Extract the (x, y) coordinate from the center of the cell holding the provided text.  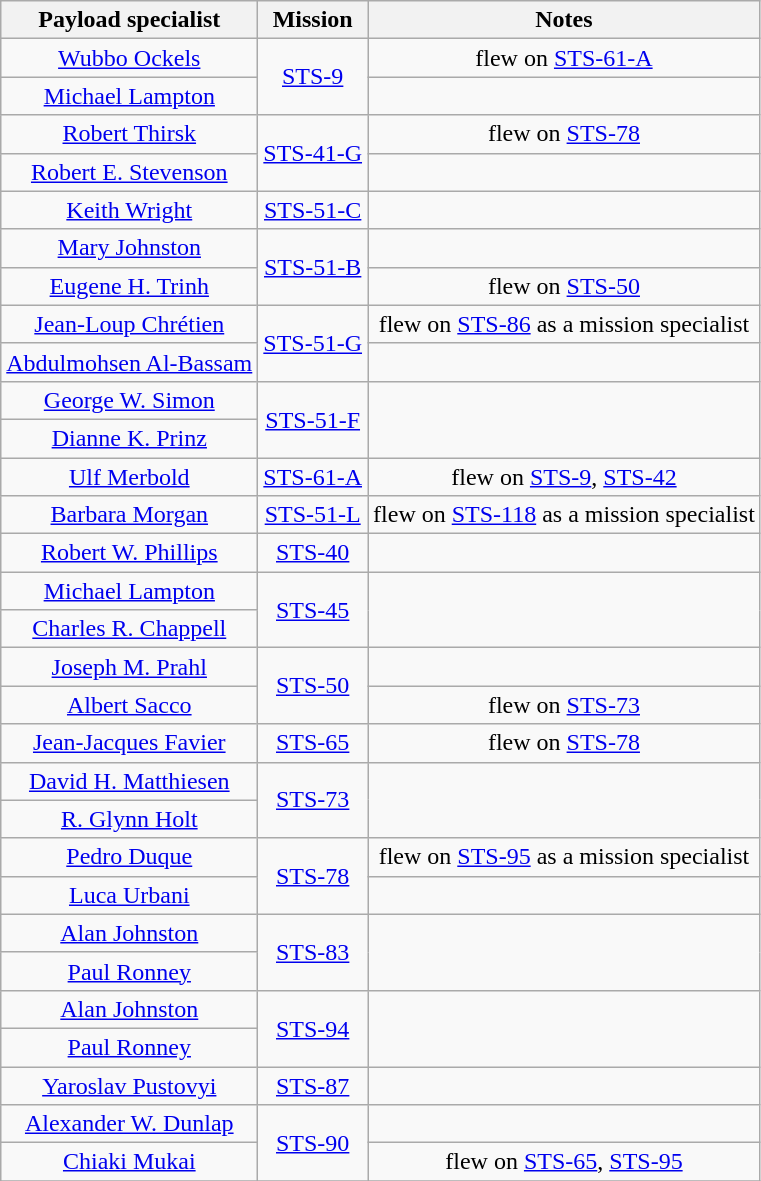
flew on STS-65, STS-95 (564, 1162)
Robert Thirsk (130, 134)
flew on STS-73 (564, 705)
STS-65 (313, 743)
R. Glynn Holt (130, 819)
Notes (564, 20)
Keith Wright (130, 210)
Jean-Jacques Favier (130, 743)
Albert Sacco (130, 705)
STS-87 (313, 1085)
STS-94 (313, 1028)
Mission (313, 20)
flew on STS-61-A (564, 58)
Alexander W. Dunlap (130, 1124)
Mary Johnston (130, 248)
Pedro Duque (130, 857)
Payload specialist (130, 20)
Chiaki Mukai (130, 1162)
Luca Urbani (130, 895)
George W. Simon (130, 400)
Yaroslav Pustovyi (130, 1085)
STS-41-G (313, 153)
flew on STS-86 as a mission specialist (564, 324)
Dianne K. Prinz (130, 438)
STS-40 (313, 553)
STS-51-B (313, 267)
Joseph M. Prahl (130, 667)
STS-61-A (313, 477)
STS-51-L (313, 515)
Robert W. Phillips (130, 553)
Wubbo Ockels (130, 58)
STS-51-G (313, 343)
STS-45 (313, 610)
Robert E. Stevenson (130, 172)
Barbara Morgan (130, 515)
Charles R. Chappell (130, 629)
STS-51-F (313, 419)
STS-78 (313, 876)
STS-9 (313, 77)
Ulf Merbold (130, 477)
STS-83 (313, 952)
flew on STS-50 (564, 286)
flew on STS-9, STS-42 (564, 477)
flew on STS-118 as a mission specialist (564, 515)
STS-51-C (313, 210)
Eugene H. Trinh (130, 286)
STS-50 (313, 686)
flew on STS-95 as a mission specialist (564, 857)
STS-90 (313, 1143)
STS-73 (313, 800)
David H. Matthiesen (130, 781)
Abdulmohsen Al-Bassam (130, 362)
Jean-Loup Chrétien (130, 324)
